Capture the cell that displays the provided text and extract its (X, Y) central coordinate. 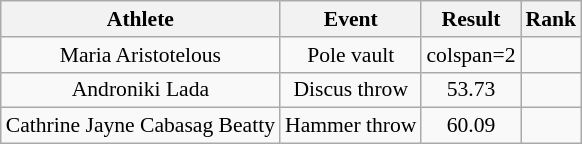
Athlete (140, 19)
Rank (550, 19)
Androniki Lada (140, 90)
Result (470, 19)
colspan=2 (470, 55)
Hammer throw (350, 126)
Pole vault (350, 55)
Discus throw (350, 90)
Maria Aristotelous (140, 55)
53.73 (470, 90)
Event (350, 19)
Cathrine Jayne Cabasag Beatty (140, 126)
60.09 (470, 126)
